For the text-containing cell, return its midpoint in (X, Y) coordinate format. 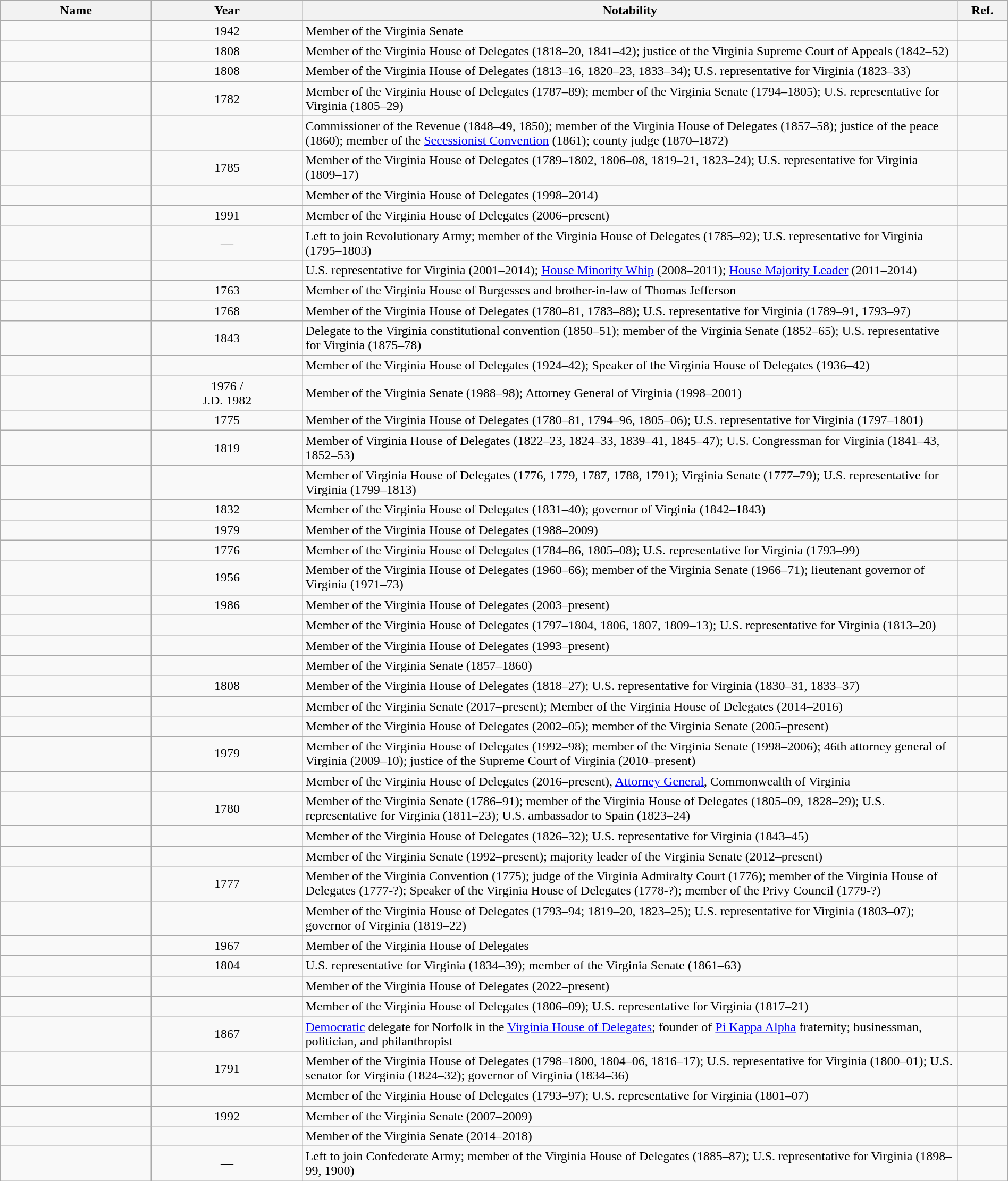
1777 (227, 883)
1785 (227, 168)
1780 (227, 809)
Member of the Virginia House of Delegates (1797–1804, 1806, 1807, 1809–13); U.S. representative for Virginia (1813–20) (629, 625)
1976 / J.D. 1982 (227, 393)
Member of the Virginia Senate (2007–2009) (629, 1116)
1843 (227, 338)
Member of the Virginia House of Burgesses and brother-in-law of Thomas Jefferson (629, 290)
Member of the Virginia House of Delegates (1818–20, 1841–42); justice of the Virginia Supreme Court of Appeals (1842–52) (629, 51)
1956 (227, 577)
U.S. representative for Virginia (1834–39); member of the Virginia Senate (1861–63) (629, 966)
Member of the Virginia House of Delegates (2016–present), Attorney General, Commonwealth of Virginia (629, 781)
Member of the Virginia House of Delegates (2002–05); member of the Virginia Senate (2005–present) (629, 727)
Member of the Virginia House of Delegates (1780–81, 1794–96, 1805–06); U.S. representative for Virginia (1797–1801) (629, 420)
Democratic delegate for Norfolk in the Virginia House of Delegates; founder of Pi Kappa Alpha fraternity; businessman, politician, and philanthropist (629, 1033)
Member of the Virginia House of Delegates (1818–27); U.S. representative for Virginia (1830–31, 1833–37) (629, 686)
1986 (227, 605)
Member of the Virginia House of Delegates (1960–66); member of the Virginia Senate (1966–71); lieutenant governor of Virginia (1971–73) (629, 577)
1768 (227, 311)
1791 (227, 1068)
Member of the Virginia House of Delegates (1784–86, 1805–08); U.S. representative for Virginia (1793–99) (629, 550)
Member of the Virginia House of Delegates (1787–89); member of the Virginia Senate (1794–1805); U.S. representative for Virginia (1805–29) (629, 99)
1776 (227, 550)
Member of the Virginia House of Delegates (2003–present) (629, 605)
1832 (227, 510)
Member of the Virginia House of Delegates (2006–present) (629, 215)
1775 (227, 420)
Member of the Virginia House of Delegates (1831–40); governor of Virginia (1842–1843) (629, 510)
1819 (227, 448)
Member of the Virginia House of Delegates (629, 946)
1782 (227, 99)
1991 (227, 215)
Member of the Virginia Senate (1988–98); Attorney General of Virginia (1998–2001) (629, 393)
Left to join Confederate Army; member of the Virginia House of Delegates (1885–87); U.S. representative for Virginia (1898–99, 1900) (629, 1164)
1867 (227, 1033)
Ref. (982, 11)
1763 (227, 290)
Member of the Virginia Senate (629, 31)
Member of the Virginia House of Delegates (1806–09); U.S. representative for Virginia (1817–21) (629, 1006)
1942 (227, 31)
Member of the Virginia House of Delegates (1793–97); U.S. representative for Virginia (1801–07) (629, 1095)
Member of the Virginia House of Delegates (1789–1802, 1806–08, 1819–21, 1823–24); U.S. representative for Virginia (1809–17) (629, 168)
Member of the Virginia House of Delegates (1998–2014) (629, 195)
1967 (227, 946)
Member of the Virginia Senate (1992–present); majority leader of the Virginia Senate (2012–present) (629, 856)
U.S. representative for Virginia (2001–2014); House Minority Whip (2008–2011); House Majority Leader (2011–2014) (629, 270)
Member of the Virginia Senate (2014–2018) (629, 1136)
Member of the Virginia House of Delegates (1826–32); U.S. representative for Virginia (1843–45) (629, 836)
Notability (629, 11)
Member of the Virginia House of Delegates (1780–81, 1783–88); U.S. representative for Virginia (1789–91, 1793–97) (629, 311)
Name (76, 11)
Member of the Virginia House of Delegates (1993–present) (629, 645)
Left to join Revolutionary Army; member of the Virginia House of Delegates (1785–92); U.S. representative for Virginia (1795–1803) (629, 242)
Member of the Virginia Senate (1857–1860) (629, 665)
Member of Virginia House of Delegates (1822–23, 1824–33, 1839–41, 1845–47); U.S. Congressman for Virginia (1841–43, 1852–53) (629, 448)
Year (227, 11)
1804 (227, 966)
1992 (227, 1116)
Member of Virginia House of Delegates (1776, 1779, 1787, 1788, 1791); Virginia Senate (1777–79); U.S. representative for Virginia (1799–1813) (629, 483)
Member of the Virginia House of Delegates (2022–present) (629, 986)
Delegate to the Virginia constitutional convention (1850–51); member of the Virginia Senate (1852–65); U.S. representative for Virginia (1875–78) (629, 338)
Member of the Virginia House of Delegates (1988–2009) (629, 530)
Member of the Virginia House of Delegates (1813–16, 1820–23, 1833–34); U.S. representative for Virginia (1823–33) (629, 71)
Member of the Virginia Senate (2017–present); Member of the Virginia House of Delegates (2014–2016) (629, 706)
Member of the Virginia House of Delegates (1924–42); Speaker of the Virginia House of Delegates (1936–42) (629, 366)
Member of the Virginia House of Delegates (1793–94; 1819–20, 1823–25); U.S. representative for Virginia (1803–07); governor of Virginia (1819–22) (629, 918)
